Return [x, y] of the center of cell containing provided text 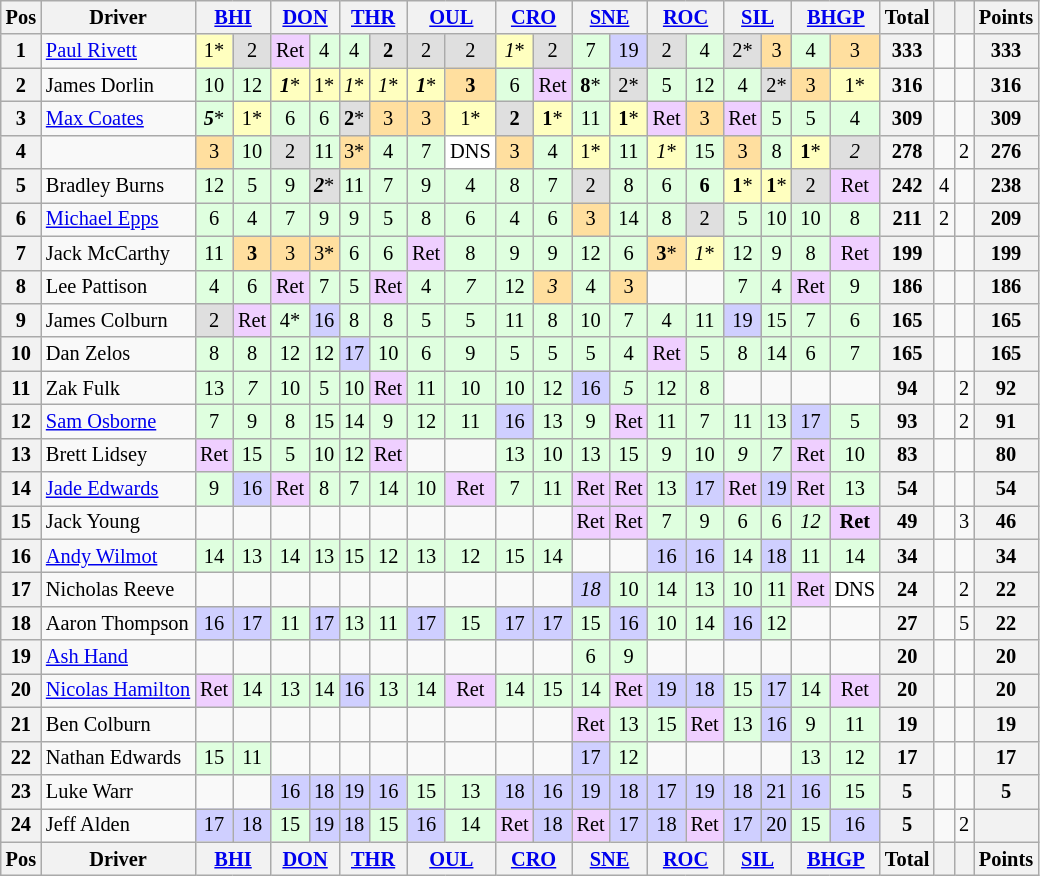
Zak Fulk [118, 388]
Michael Epps [118, 219]
Bradley Burns [118, 186]
27 [907, 623]
8* [591, 85]
5* [214, 118]
80 [1006, 455]
23 [21, 791]
Dan Zelos [118, 354]
Ash Hand [118, 657]
1 [21, 51]
Max Coates [118, 118]
93 [907, 421]
91 [1006, 421]
Jade Edwards [118, 489]
Andy Wilmot [118, 556]
Brett Lidsey [118, 455]
Jeff Alden [118, 825]
Sam Osborne [118, 421]
Ben Colburn [118, 724]
James Dorlin [118, 85]
Jack McCarthy [118, 253]
Paul Rivett [118, 51]
238 [1006, 186]
Aaron Thompson [118, 623]
4* [290, 320]
276 [1006, 152]
242 [907, 186]
94 [907, 388]
Jack Young [118, 522]
278 [907, 152]
92 [1006, 388]
Lee Pattison [118, 287]
Nicolas Hamilton [118, 690]
Luke Warr [118, 791]
49 [907, 522]
Nathan Edwards [118, 758]
Nicholas Reeve [118, 589]
46 [1006, 522]
James Colburn [118, 320]
83 [907, 455]
211 [907, 219]
209 [1006, 219]
